For the text-containing cell, return its midpoint in [x, y] coordinate format. 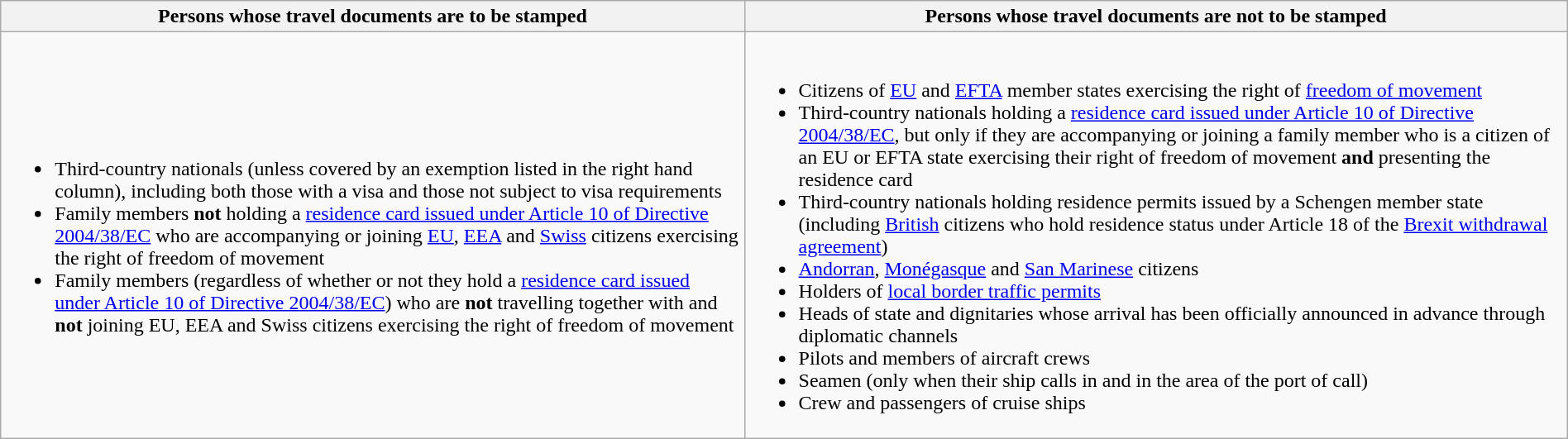
Persons whose travel documents are to be stamped [372, 17]
Persons whose travel documents are not to be stamped [1156, 17]
